Find where the given text appears and provide that cell's center as [x, y] coordinate. 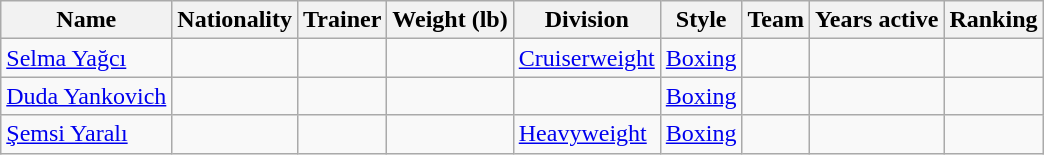
Heavyweight [586, 134]
Cruiserweight [586, 58]
Selma Yağcı [86, 58]
Years active [877, 20]
Şemsi Yaralı [86, 134]
Ranking [994, 20]
Weight (lb) [450, 20]
Trainer [342, 20]
Team [776, 20]
Nationality [235, 20]
Name [86, 20]
Division [586, 20]
Duda Yankovich [86, 96]
Style [701, 20]
